Detect which cell encompasses the target text, then output its (x, y) center coordinate. 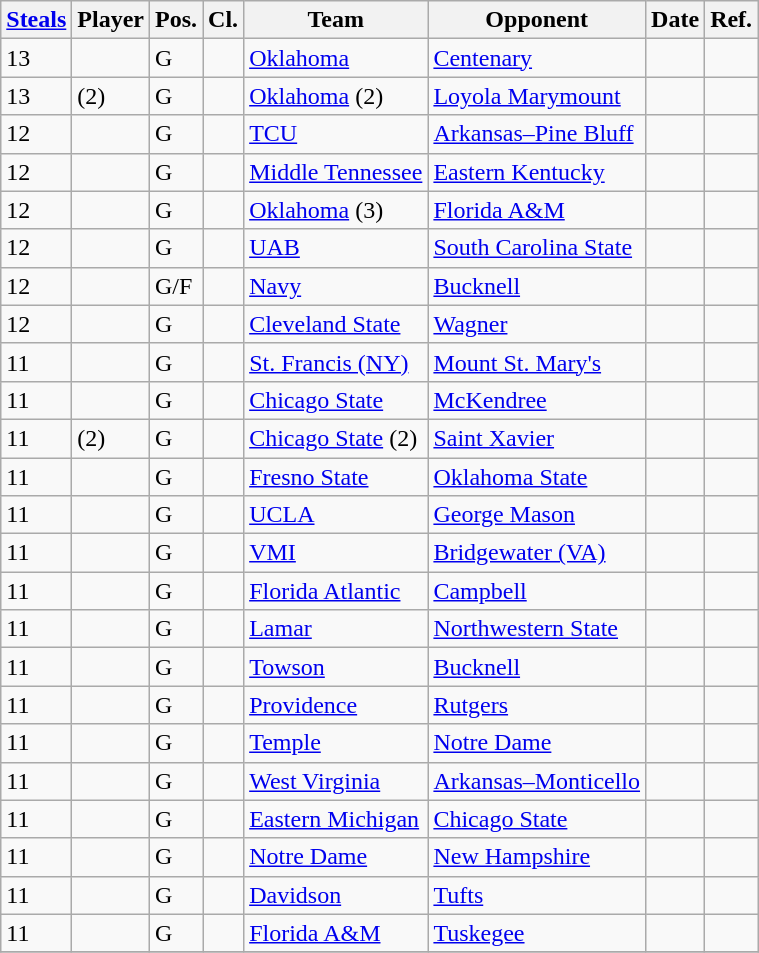
Northwestern State (537, 629)
Oklahoma (2) (336, 96)
South Carolina State (537, 248)
West Virginia (336, 781)
Fresno State (336, 477)
Tufts (537, 895)
Player (111, 20)
Chicago State (2) (336, 438)
Tuskegee (537, 933)
Team (336, 20)
Bridgewater (VA) (537, 553)
Lamar (336, 629)
Temple (336, 743)
Middle Tennessee (336, 172)
Rutgers (537, 705)
Mount St. Mary's (537, 362)
Wagner (537, 324)
Ref. (732, 20)
TCU (336, 134)
Cleveland State (336, 324)
Loyola Marymount (537, 96)
Date (676, 20)
Providence (336, 705)
Eastern Michigan (336, 819)
McKendree (537, 400)
Arkansas–Monticello (537, 781)
St. Francis (NY) (336, 362)
Steals (36, 20)
Arkansas–Pine Bluff (537, 134)
Davidson (336, 895)
Centenary (537, 58)
Oklahoma (3) (336, 210)
G/F (176, 286)
Oklahoma (336, 58)
Opponent (537, 20)
Towson (336, 667)
Saint Xavier (537, 438)
Cl. (224, 20)
Eastern Kentucky (537, 172)
Navy (336, 286)
UCLA (336, 515)
Campbell (537, 591)
Pos. (176, 20)
New Hampshire (537, 857)
VMI (336, 553)
George Mason (537, 515)
Florida Atlantic (336, 591)
Oklahoma State (537, 477)
UAB (336, 248)
